Locate the cell with the specified text and output its (X, Y) center coordinate. 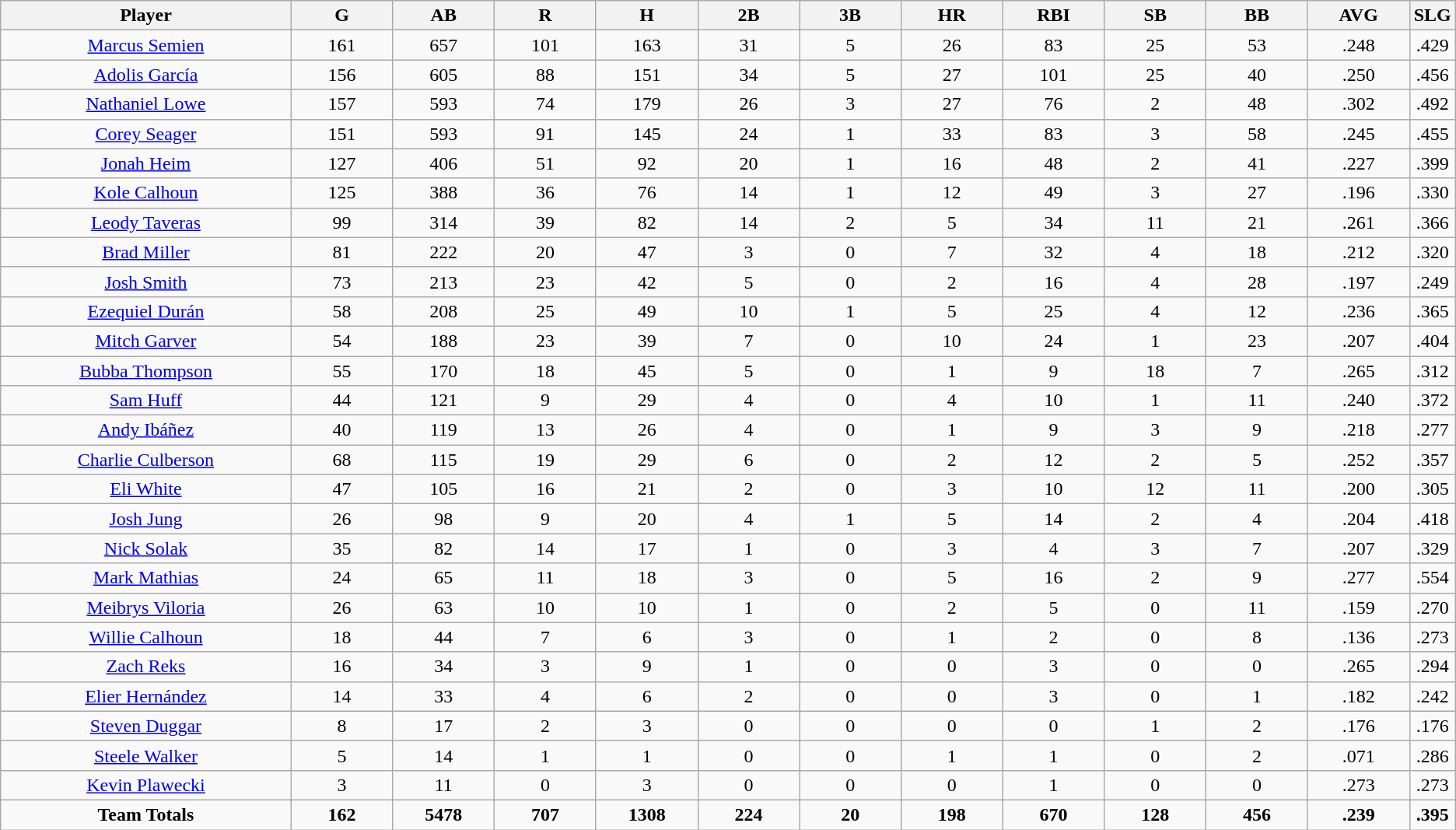
Jonah Heim (146, 163)
13 (546, 430)
AB (443, 16)
188 (443, 341)
.270 (1433, 608)
.249 (1433, 282)
105 (443, 489)
53 (1257, 45)
2B (748, 16)
670 (1053, 814)
.218 (1358, 430)
162 (342, 814)
224 (748, 814)
.182 (1358, 696)
127 (342, 163)
.357 (1433, 460)
Brad Miller (146, 252)
36 (546, 193)
Zach Reks (146, 667)
.240 (1358, 401)
.366 (1433, 222)
3B (851, 16)
55 (342, 371)
63 (443, 608)
Andy Ibáñez (146, 430)
.136 (1358, 637)
.554 (1433, 578)
Ezequiel Durán (146, 311)
Kevin Plawecki (146, 785)
156 (342, 75)
.302 (1358, 104)
.252 (1358, 460)
Adolis García (146, 75)
Mark Mathias (146, 578)
.418 (1433, 519)
.245 (1358, 134)
.305 (1433, 489)
Kole Calhoun (146, 193)
Bubba Thompson (146, 371)
Corey Seager (146, 134)
1308 (647, 814)
41 (1257, 163)
.239 (1358, 814)
88 (546, 75)
145 (647, 134)
91 (546, 134)
81 (342, 252)
170 (443, 371)
Player (146, 16)
98 (443, 519)
HR (952, 16)
Eli White (146, 489)
Elier Hernández (146, 696)
.456 (1433, 75)
28 (1257, 282)
.212 (1358, 252)
.404 (1433, 341)
.200 (1358, 489)
605 (443, 75)
456 (1257, 814)
157 (342, 104)
G (342, 16)
.196 (1358, 193)
.312 (1433, 371)
.399 (1433, 163)
RBI (1053, 16)
35 (342, 548)
.320 (1433, 252)
Josh Smith (146, 282)
161 (342, 45)
99 (342, 222)
.365 (1433, 311)
.250 (1358, 75)
Nathaniel Lowe (146, 104)
Meibrys Viloria (146, 608)
121 (443, 401)
.227 (1358, 163)
406 (443, 163)
.329 (1433, 548)
32 (1053, 252)
.294 (1433, 667)
.286 (1433, 755)
198 (952, 814)
.261 (1358, 222)
213 (443, 282)
42 (647, 282)
Willie Calhoun (146, 637)
125 (342, 193)
222 (443, 252)
128 (1156, 814)
.429 (1433, 45)
54 (342, 341)
Steven Duggar (146, 726)
92 (647, 163)
.197 (1358, 282)
Leody Taveras (146, 222)
388 (443, 193)
115 (443, 460)
R (546, 16)
Team Totals (146, 814)
73 (342, 282)
AVG (1358, 16)
.236 (1358, 311)
SB (1156, 16)
Marcus Semien (146, 45)
45 (647, 371)
.492 (1433, 104)
163 (647, 45)
Nick Solak (146, 548)
Sam Huff (146, 401)
68 (342, 460)
SLG (1433, 16)
H (647, 16)
314 (443, 222)
.242 (1433, 696)
.372 (1433, 401)
65 (443, 578)
.248 (1358, 45)
5478 (443, 814)
.455 (1433, 134)
51 (546, 163)
.330 (1433, 193)
31 (748, 45)
Charlie Culberson (146, 460)
19 (546, 460)
657 (443, 45)
208 (443, 311)
BB (1257, 16)
Josh Jung (146, 519)
74 (546, 104)
.071 (1358, 755)
119 (443, 430)
179 (647, 104)
Steele Walker (146, 755)
.395 (1433, 814)
707 (546, 814)
.204 (1358, 519)
.159 (1358, 608)
Mitch Garver (146, 341)
